Detect which cell encompasses the target text, then output its [X, Y] center coordinate. 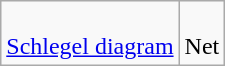
Net [202, 34]
Schlegel diagram [90, 34]
